Detect which cell encompasses the target text, then output its (x, y) center coordinate. 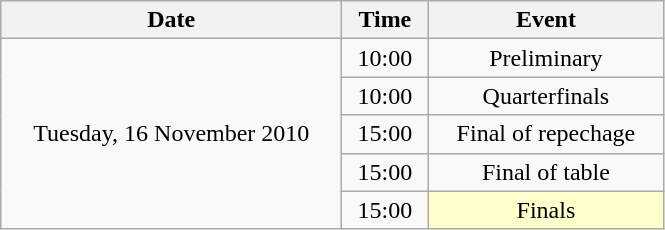
Quarterfinals (546, 96)
Tuesday, 16 November 2010 (172, 134)
Time (385, 20)
Event (546, 20)
Final of table (546, 172)
Preliminary (546, 58)
Date (172, 20)
Finals (546, 210)
Final of repechage (546, 134)
